Locate the cell with the specified text and output its (x, y) center coordinate. 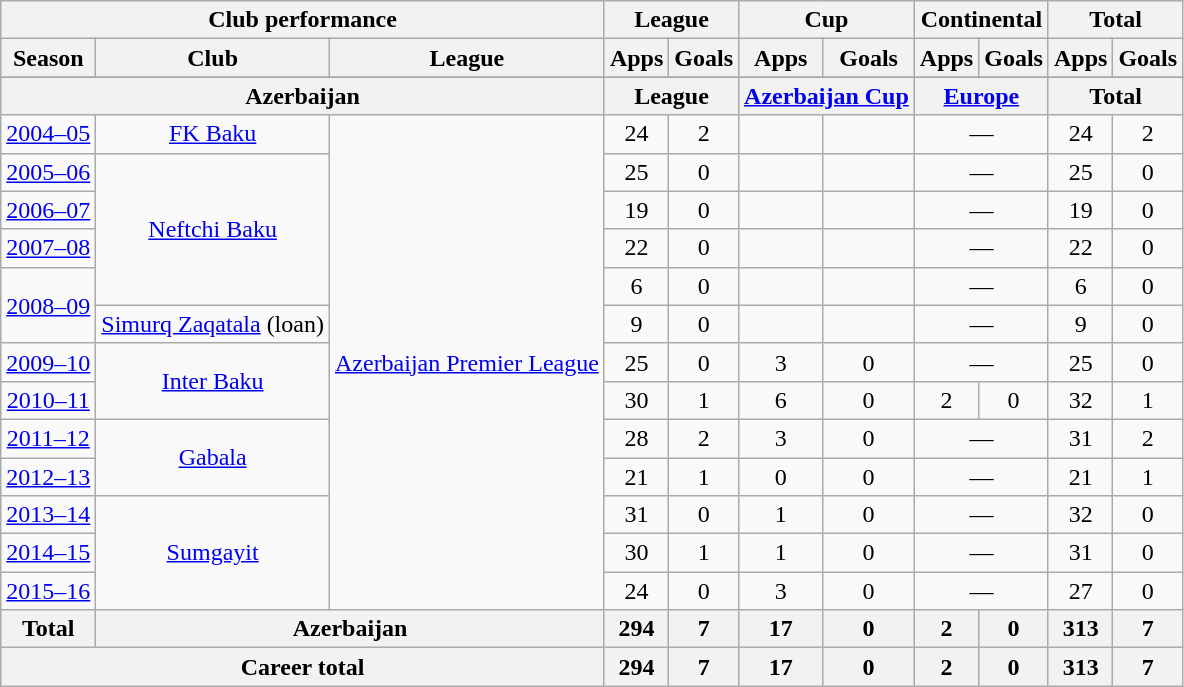
Sumgayit (213, 553)
Inter Baku (213, 381)
FK Baku (213, 134)
Neftchi Baku (213, 229)
Club performance (303, 20)
27 (1080, 591)
2006–07 (48, 210)
Continental (981, 20)
Career total (303, 667)
28 (636, 438)
Gabala (213, 457)
2004–05 (48, 134)
2015–16 (48, 591)
2010–11 (48, 400)
Club (213, 58)
2005–06 (48, 172)
Europe (981, 96)
Azerbaijan Premier League (466, 362)
2012–13 (48, 477)
Azerbaijan Cup (827, 96)
2009–10 (48, 362)
Cup (827, 20)
Season (48, 58)
2007–08 (48, 248)
2011–12 (48, 438)
2013–14 (48, 515)
Simurq Zaqatala (loan) (213, 324)
2008–09 (48, 305)
2014–15 (48, 553)
